Output the [X, Y] coordinate of the center of the cell containing the given text.  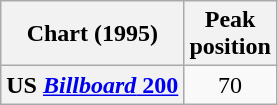
Peakposition [230, 34]
70 [230, 85]
US Billboard 200 [92, 85]
Chart (1995) [92, 34]
